Determine the [X, Y] coordinate at the center of the cell enclosing the given text.  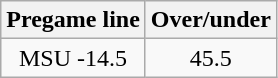
45.5 [210, 58]
Pregame line [74, 20]
Over/under [210, 20]
MSU -14.5 [74, 58]
